Scan for the cell matching the given text and deliver its [X, Y] coordinate at center. 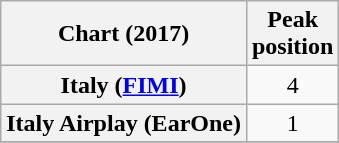
1 [292, 123]
Chart (2017) [124, 34]
Italy (FIMI) [124, 85]
Peakposition [292, 34]
4 [292, 85]
Italy Airplay (EarOne) [124, 123]
